Return the [x, y] coordinate for the center point of the cell that contains the specified text.  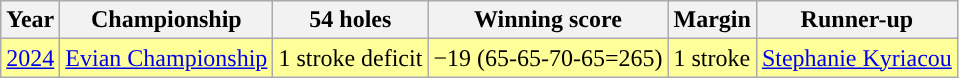
1 stroke [712, 58]
Championship [166, 20]
Runner-up [856, 20]
Evian Championship [166, 58]
Winning score [548, 20]
Year [30, 20]
Stephanie Kyriacou [856, 58]
1 stroke deficit [350, 58]
Margin [712, 20]
54 holes [350, 20]
−19 (65-65-70-65=265) [548, 58]
2024 [30, 58]
